Detect which cell encompasses the target text, then output its [x, y] center coordinate. 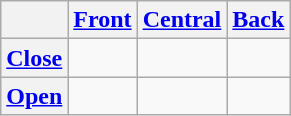
Close [34, 58]
Back [258, 20]
Central [182, 20]
Open [34, 96]
Front [102, 20]
